Output the [X, Y] coordinate of the center of the cell containing the given text.  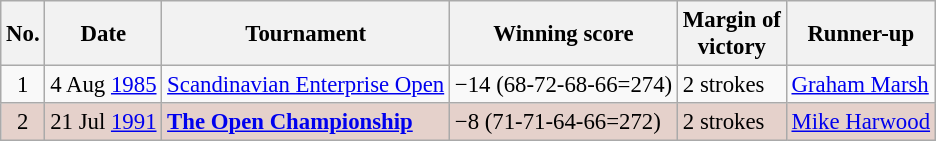
−14 (68-72-68-66=274) [564, 85]
Margin ofvictory [732, 34]
Graham Marsh [860, 85]
1 [23, 85]
No. [23, 34]
21 Jul 1991 [104, 122]
2 [23, 122]
Tournament [306, 34]
4 Aug 1985 [104, 85]
The Open Championship [306, 122]
−8 (71-71-64-66=272) [564, 122]
Runner-up [860, 34]
Scandinavian Enterprise Open [306, 85]
Winning score [564, 34]
Date [104, 34]
Mike Harwood [860, 122]
